From the cell containing the given text, extract its center point as (X, Y) coordinate. 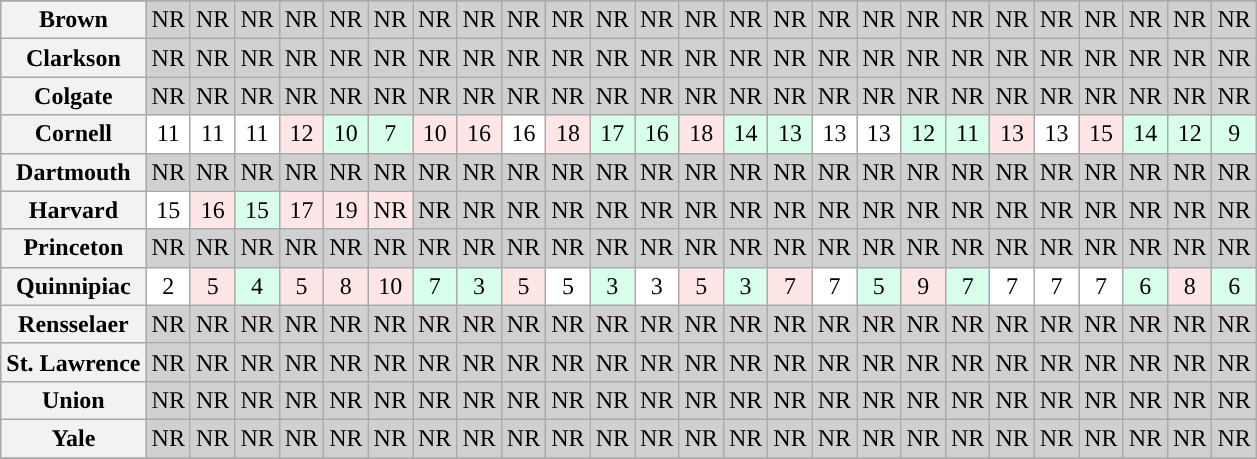
Brown (74, 20)
4 (257, 286)
2 (168, 286)
Dartmouth (74, 172)
Union (74, 400)
Princeton (74, 248)
19 (346, 210)
Yale (74, 438)
Cornell (74, 134)
Quinnipiac (74, 286)
Colgate (74, 96)
St. Lawrence (74, 362)
Harvard (74, 210)
Rensselaer (74, 324)
Clarkson (74, 58)
